From the cell containing the given text, extract its center point as (X, Y) coordinate. 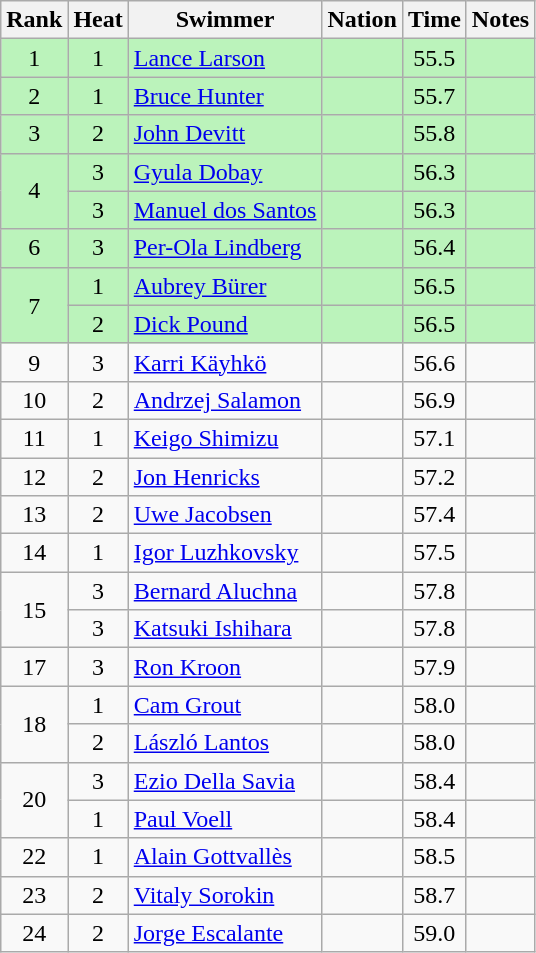
Cam Grout (225, 705)
56.9 (434, 400)
Karri Käyhkö (225, 362)
Time (434, 20)
Ezio Della Savia (225, 781)
Lance Larson (225, 58)
Uwe Jacobsen (225, 515)
57.1 (434, 438)
Alain Gottvallès (225, 857)
55.7 (434, 96)
14 (34, 553)
John Devitt (225, 134)
6 (34, 248)
23 (34, 895)
58.7 (434, 895)
László Lantos (225, 743)
Katsuki Ishihara (225, 629)
Jorge Escalante (225, 933)
Gyula Dobay (225, 172)
57.2 (434, 477)
58.5 (434, 857)
Vitaly Sorokin (225, 895)
11 (34, 438)
59.0 (434, 933)
Rank (34, 20)
57.9 (434, 667)
20 (34, 800)
Igor Luzhkovsky (225, 553)
Manuel dos Santos (225, 210)
Ron Kroon (225, 667)
Swimmer (225, 20)
Heat (98, 20)
57.5 (434, 553)
55.5 (434, 58)
Bernard Aluchna (225, 591)
7 (34, 305)
Nation (362, 20)
56.4 (434, 248)
57.4 (434, 515)
22 (34, 857)
Jon Henricks (225, 477)
Dick Pound (225, 324)
12 (34, 477)
4 (34, 191)
10 (34, 400)
Andrzej Salamon (225, 400)
9 (34, 362)
Notes (500, 20)
13 (34, 515)
Aubrey Bürer (225, 286)
24 (34, 933)
Paul Voell (225, 819)
15 (34, 610)
56.6 (434, 362)
Bruce Hunter (225, 96)
18 (34, 724)
Keigo Shimizu (225, 438)
17 (34, 667)
55.8 (434, 134)
Per-Ola Lindberg (225, 248)
